Locate the cell with the specified text and output its (X, Y) center coordinate. 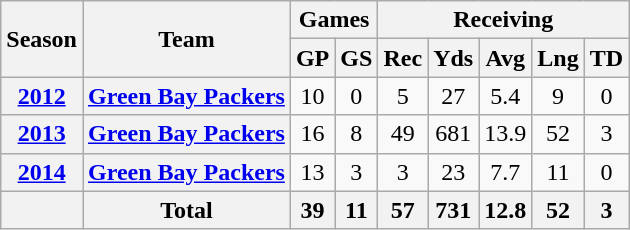
13 (312, 172)
13.9 (506, 134)
49 (403, 134)
GP (312, 58)
7.7 (506, 172)
Season (42, 39)
5 (403, 96)
731 (454, 210)
10 (312, 96)
9 (558, 96)
Yds (454, 58)
16 (312, 134)
57 (403, 210)
2012 (42, 96)
39 (312, 210)
TD (606, 58)
681 (454, 134)
Avg (506, 58)
2014 (42, 172)
27 (454, 96)
Games (334, 20)
Receiving (504, 20)
12.8 (506, 210)
8 (356, 134)
5.4 (506, 96)
Lng (558, 58)
Total (186, 210)
Team (186, 39)
2013 (42, 134)
23 (454, 172)
Rec (403, 58)
GS (356, 58)
